Return the (x, y) coordinate for the center point of the cell that contains the specified text.  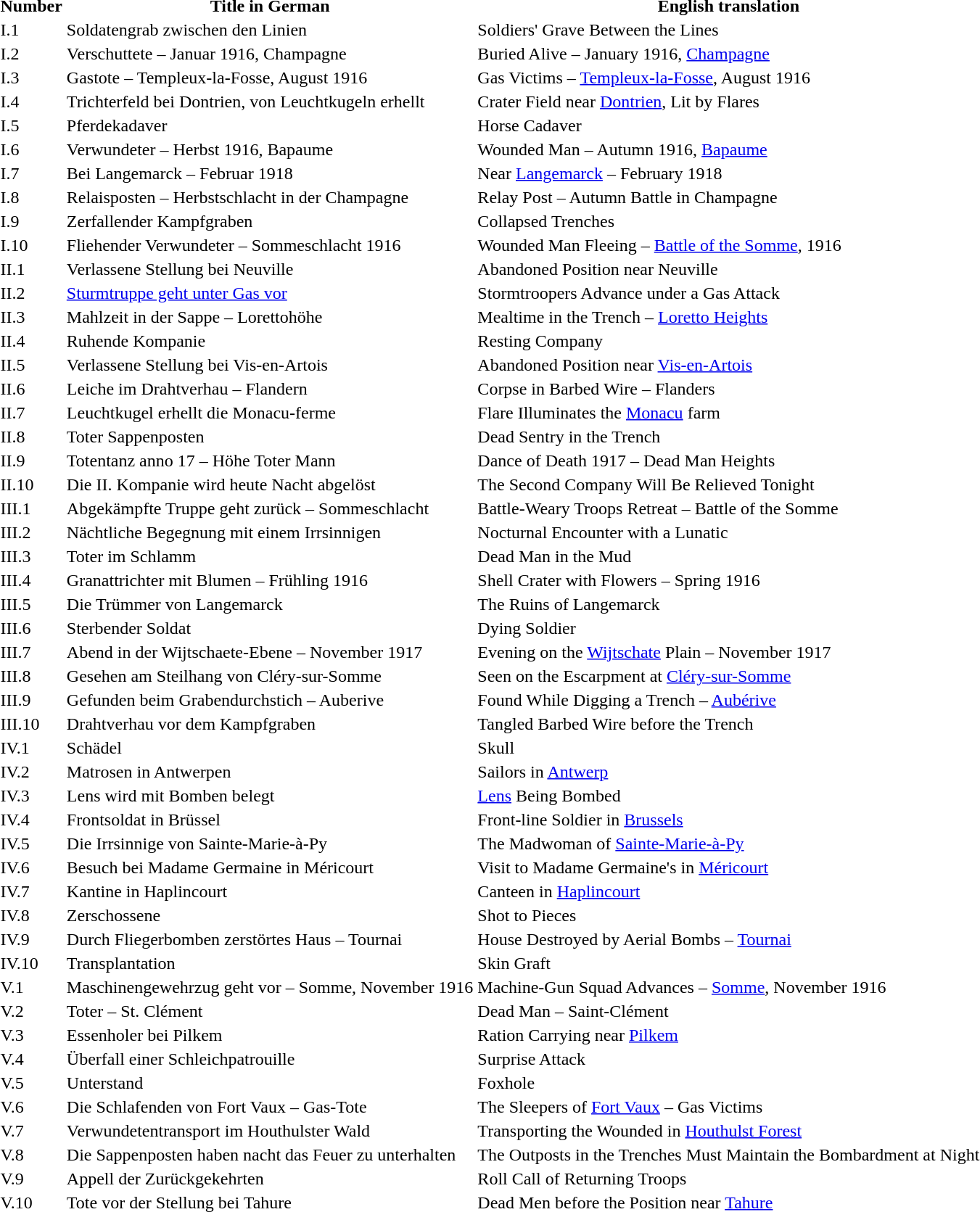
Verschuttete – Januar 1916, Champagne (270, 54)
Trichterfeld bei Dontrien, von Leuchtkugeln erhellt (270, 102)
Maschinengewehrzug geht vor – Somme, November 1916 (270, 987)
Frontsoldat in Brüssel (270, 820)
Sturmtruppe geht unter Gas vor (270, 293)
Abend in der Wijtschaete-Ebene – November 1917 (270, 652)
Relaisposten – Herbstschlacht in der Champagne (270, 197)
Drahtverhau vor dem Kampfgraben (270, 724)
Mahlzeit in der Sappe – Lorettohöhe (270, 317)
Toter – St. Clément (270, 1011)
Die Trümmer von Langemarck (270, 604)
Verlassene Stellung bei Vis-en-Artois (270, 365)
Zerschossene (270, 915)
Durch Fliegerbomben zerstörtes Haus – Tournai (270, 939)
Die Schlafenden von Fort Vaux – Gas-Tote (270, 1107)
Fliehender Verwundeter – Sommeschlacht 1916 (270, 245)
Matrosen in Antwerpen (270, 772)
Leiche im Drahtverhau – Flandern (270, 389)
Bei Langemarck – Februar 1918 (270, 173)
Unterstand (270, 1083)
Nächtliche Begegnung mit einem Irrsinnigen (270, 532)
Ruhende Kompanie (270, 341)
Verwundetentransport im Houthulster Wald (270, 1131)
Gastote – Templeux-la-Fosse, August 1916 (270, 78)
Gesehen am Steilhang von Cléry-sur-Somme (270, 676)
Granattrichter mit Blumen – Frühling 1916 (270, 580)
Besuch bei Madame Germaine in Méricourt (270, 867)
Zerfallender Kampfgraben (270, 221)
Pferdekadaver (270, 125)
Sterbender Soldat (270, 628)
Die Sappenposten haben nacht das Feuer zu unterhalten (270, 1155)
Toter Sappenposten (270, 437)
Verlassene Stellung bei Neuville (270, 269)
Kantine in Haplincourt (270, 891)
Verwundeter – Herbst 1916, Bapaume (270, 149)
Totentanz anno 17 – Höhe Toter Mann (270, 461)
Die II. Kompanie wird heute Nacht abgelöst (270, 485)
Soldatengrab zwischen den Linien (270, 30)
Transplantation (270, 963)
Lens wird mit Bomben belegt (270, 796)
Appell der Zurückgekehrten (270, 1179)
Überfall einer Schleichpatrouille (270, 1059)
Gefunden beim Grabendurchstich – Auberive (270, 700)
Schädel (270, 748)
Leuchtkugel erhellt die Monacu-ferme (270, 413)
Abgekämpfte Truppe geht zurück – Sommeschlacht (270, 508)
Toter im Schlamm (270, 556)
Essenholer bei Pilkem (270, 1035)
Die Irrsinnige von Sainte-Marie-à-Py (270, 844)
